Return (X, Y) of the center of cell containing provided text 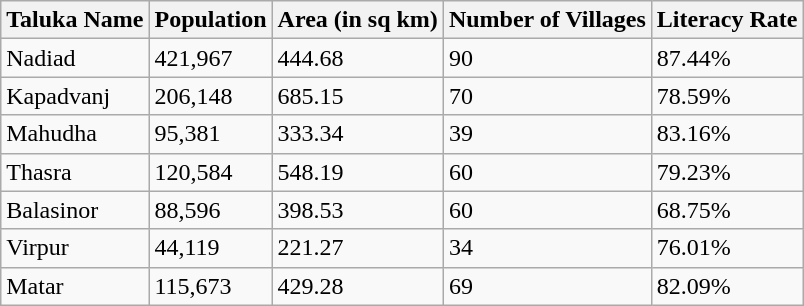
Area (in sq km) (358, 20)
Number of Villages (547, 20)
69 (547, 286)
421,967 (210, 58)
Taluka Name (75, 20)
82.09% (727, 286)
444.68 (358, 58)
429.28 (358, 286)
68.75% (727, 210)
44,119 (210, 248)
Virpur (75, 248)
76.01% (727, 248)
206,148 (210, 96)
95,381 (210, 134)
83.16% (727, 134)
398.53 (358, 210)
78.59% (727, 96)
Matar (75, 286)
70 (547, 96)
Nadiad (75, 58)
Balasinor (75, 210)
39 (547, 134)
115,673 (210, 286)
Mahudha (75, 134)
548.19 (358, 172)
88,596 (210, 210)
221.27 (358, 248)
Literacy Rate (727, 20)
120,584 (210, 172)
34 (547, 248)
87.44% (727, 58)
Kapadvanj (75, 96)
333.34 (358, 134)
79.23% (727, 172)
Thasra (75, 172)
Population (210, 20)
90 (547, 58)
685.15 (358, 96)
